Pinpoint the cell where the given text exists, returning its [x, y] midpoint coordinate. 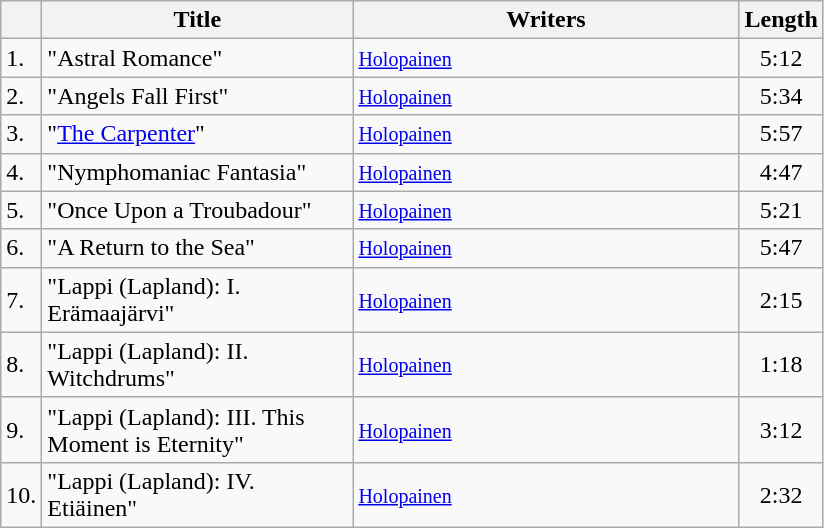
"Lappi (Lapland): II. Witchdrums" [198, 364]
Title [198, 20]
5:47 [781, 248]
4:47 [781, 172]
"Nymphomaniac Fantasia" [198, 172]
"Lappi (Lapland): III. This Moment is Eternity" [198, 430]
"Astral Romance" [198, 58]
4. [22, 172]
5:34 [781, 96]
2. [22, 96]
9. [22, 430]
10. [22, 494]
1:18 [781, 364]
Length [781, 20]
5:21 [781, 210]
5:57 [781, 134]
"Lappi (Lapland): I. Erämaajärvi" [198, 300]
"Lappi (Lapland): IV. Etiäinen" [198, 494]
8. [22, 364]
5:12 [781, 58]
"Angels Fall First" [198, 96]
"A Return to the Sea" [198, 248]
2:32 [781, 494]
"Once Upon a Troubadour" [198, 210]
1. [22, 58]
5. [22, 210]
3. [22, 134]
2:15 [781, 300]
6. [22, 248]
Writers [546, 20]
"The Carpenter" [198, 134]
3:12 [781, 430]
7. [22, 300]
